Identify which cell holds the provided text, then report its (X, Y) central coordinate. 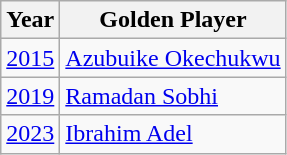
Ibrahim Adel (173, 134)
2023 (30, 134)
2015 (30, 58)
Azubuike Okechukwu (173, 58)
Golden Player (173, 20)
Ramadan Sobhi (173, 96)
Year (30, 20)
2019 (30, 96)
